Return [X, Y] of the center of cell containing provided text 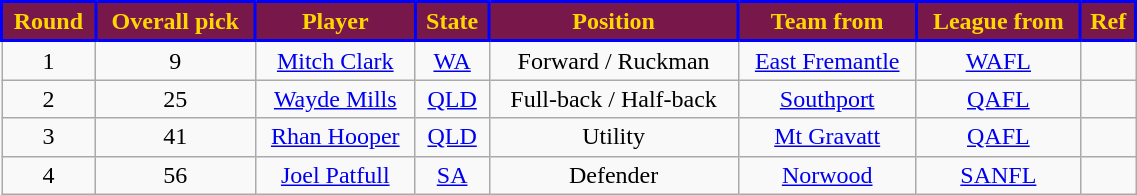
2 [49, 99]
SA [452, 175]
Round [49, 22]
9 [175, 60]
41 [175, 137]
Wayde Mills [335, 99]
League from [998, 22]
4 [49, 175]
Player [335, 22]
56 [175, 175]
WAFL [998, 60]
Defender [614, 175]
Rhan Hooper [335, 137]
Mt Gravatt [827, 137]
1 [49, 60]
Position [614, 22]
3 [49, 137]
Joel Patfull [335, 175]
East Fremantle [827, 60]
Norwood [827, 175]
Mitch Clark [335, 60]
Utility [614, 137]
State [452, 22]
Ref [1108, 22]
Full-back / Half-back [614, 99]
WA [452, 60]
Team from [827, 22]
SANFL [998, 175]
25 [175, 99]
Overall pick [175, 22]
Southport [827, 99]
Forward / Ruckman [614, 60]
